Pinpoint the cell where the given text exists, returning its (x, y) midpoint coordinate. 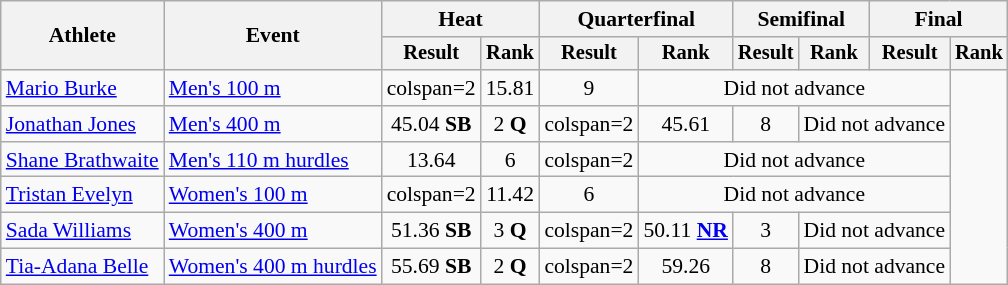
Event (273, 36)
Athlete (82, 36)
Sada Williams (82, 231)
45.61 (685, 124)
55.69 SB (432, 267)
3 Q (510, 231)
11.42 (510, 195)
59.26 (685, 267)
Heat (461, 19)
Quarterfinal (636, 19)
Jonathan Jones (82, 124)
Tia-Adana Belle (82, 267)
9 (588, 88)
Final (938, 19)
50.11 NR (685, 231)
Semifinal (801, 19)
Women's 100 m (273, 195)
Tristan Evelyn (82, 195)
Mario Burke (82, 88)
Shane Brathwaite (82, 160)
Men's 110 m hurdles (273, 160)
Women's 400 m (273, 231)
3 (766, 231)
15.81 (510, 88)
45.04 SB (432, 124)
13.64 (432, 160)
Men's 400 m (273, 124)
51.36 SB (432, 231)
Women's 400 m hurdles (273, 267)
Men's 100 m (273, 88)
